Locate the cell with the specified text and output its (X, Y) center coordinate. 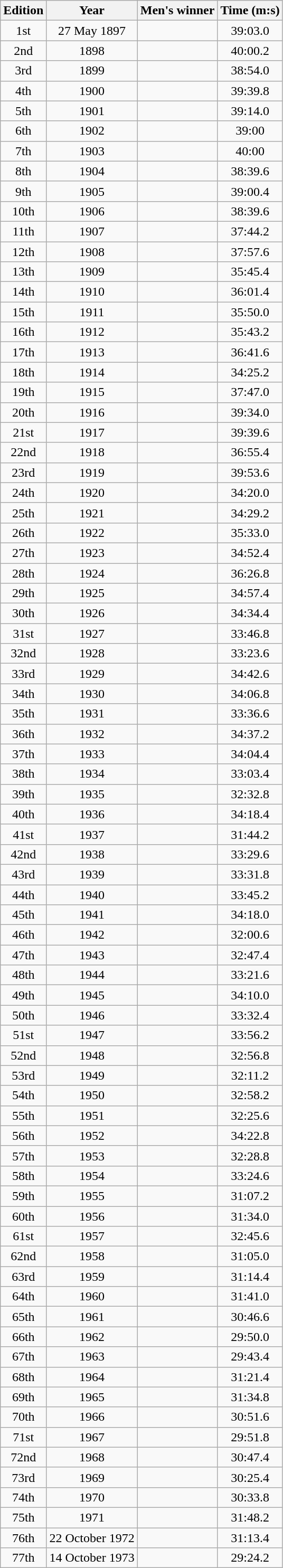
34:06.8 (250, 694)
32nd (23, 654)
36:26.8 (250, 573)
33:23.6 (250, 654)
34:34.4 (250, 613)
1919 (92, 473)
31:14.4 (250, 1277)
8th (23, 171)
1929 (92, 674)
44th (23, 895)
34:57.4 (250, 593)
24th (23, 493)
30:25.4 (250, 1477)
1904 (92, 171)
25th (23, 513)
1899 (92, 71)
63rd (23, 1277)
57th (23, 1156)
1920 (92, 493)
32:28.8 (250, 1156)
36:01.4 (250, 292)
1926 (92, 613)
15th (23, 312)
32:11.2 (250, 1075)
12th (23, 252)
32:00.6 (250, 935)
70th (23, 1417)
1911 (92, 312)
34:29.2 (250, 513)
60th (23, 1216)
37:47.0 (250, 392)
69th (23, 1397)
20th (23, 412)
1951 (92, 1116)
33:56.2 (250, 1035)
18th (23, 372)
36:41.6 (250, 352)
34:18.4 (250, 814)
33:32.4 (250, 1015)
34:52.4 (250, 553)
51st (23, 1035)
68th (23, 1377)
39th (23, 794)
33:29.6 (250, 854)
31:44.2 (250, 834)
33rd (23, 674)
76th (23, 1538)
1924 (92, 573)
22 October 1972 (92, 1538)
39:00.4 (250, 191)
1905 (92, 191)
1947 (92, 1035)
1970 (92, 1497)
39:03.0 (250, 31)
1902 (92, 131)
56th (23, 1136)
35:43.2 (250, 332)
1939 (92, 874)
64th (23, 1297)
75th (23, 1517)
1st (23, 31)
Edition (23, 11)
43rd (23, 874)
33:24.6 (250, 1176)
1898 (92, 51)
14th (23, 292)
31:13.4 (250, 1538)
1908 (92, 252)
30th (23, 613)
30:33.8 (250, 1497)
2nd (23, 51)
10th (23, 211)
35:33.0 (250, 533)
52nd (23, 1055)
1932 (92, 734)
1962 (92, 1337)
1916 (92, 412)
49th (23, 995)
1931 (92, 714)
1910 (92, 292)
1969 (92, 1477)
1936 (92, 814)
32:45.6 (250, 1236)
1923 (92, 553)
30:47.4 (250, 1457)
72nd (23, 1457)
34:37.2 (250, 734)
1933 (92, 754)
1965 (92, 1397)
35th (23, 714)
58th (23, 1176)
48th (23, 975)
Time (m:s) (250, 11)
37:44.2 (250, 231)
39:53.6 (250, 473)
50th (23, 1015)
65th (23, 1317)
1925 (92, 593)
1944 (92, 975)
33:21.6 (250, 975)
37:57.6 (250, 252)
37th (23, 754)
7th (23, 151)
1922 (92, 533)
1928 (92, 654)
1954 (92, 1176)
47th (23, 955)
71st (23, 1437)
1963 (92, 1357)
38th (23, 774)
1966 (92, 1417)
42nd (23, 854)
32:25.6 (250, 1116)
29:50.0 (250, 1337)
39:39.6 (250, 432)
1914 (92, 372)
1918 (92, 452)
1959 (92, 1277)
35:45.4 (250, 272)
34:04.4 (250, 754)
39:39.8 (250, 91)
1917 (92, 432)
1942 (92, 935)
1935 (92, 794)
67th (23, 1357)
33:45.2 (250, 895)
1930 (92, 694)
45th (23, 915)
31:34.8 (250, 1397)
1960 (92, 1297)
1940 (92, 895)
1921 (92, 513)
1968 (92, 1457)
32:32.8 (250, 794)
11th (23, 231)
34th (23, 694)
1967 (92, 1437)
29:51.8 (250, 1437)
1937 (92, 834)
19th (23, 392)
34:25.2 (250, 372)
33:03.4 (250, 774)
5th (23, 111)
17th (23, 352)
33:46.8 (250, 634)
1961 (92, 1317)
31st (23, 634)
33:31.8 (250, 874)
39:34.0 (250, 412)
53rd (23, 1075)
31:21.4 (250, 1377)
34:10.0 (250, 995)
54th (23, 1095)
4th (23, 91)
61st (23, 1236)
30:51.6 (250, 1417)
Year (92, 11)
38:54.0 (250, 71)
39:14.0 (250, 111)
1949 (92, 1075)
1927 (92, 634)
1946 (92, 1015)
35:50.0 (250, 312)
31:34.0 (250, 1216)
34:18.0 (250, 915)
32:56.8 (250, 1055)
1903 (92, 151)
1955 (92, 1196)
1964 (92, 1377)
40:00 (250, 151)
1900 (92, 91)
3rd (23, 71)
73rd (23, 1477)
40th (23, 814)
29:24.2 (250, 1558)
6th (23, 131)
1909 (92, 272)
77th (23, 1558)
1957 (92, 1236)
1912 (92, 332)
1952 (92, 1136)
14 October 1973 (92, 1558)
23rd (23, 473)
1907 (92, 231)
33:36.6 (250, 714)
1938 (92, 854)
40:00.2 (250, 51)
30:46.6 (250, 1317)
74th (23, 1497)
1958 (92, 1257)
22nd (23, 452)
26th (23, 533)
1906 (92, 211)
1956 (92, 1216)
29:43.4 (250, 1357)
1948 (92, 1055)
1934 (92, 774)
55th (23, 1116)
62nd (23, 1257)
27 May 1897 (92, 31)
32:58.2 (250, 1095)
36:55.4 (250, 452)
31:05.0 (250, 1257)
1971 (92, 1517)
Men's winner (177, 11)
16th (23, 332)
27th (23, 553)
46th (23, 935)
59th (23, 1196)
1945 (92, 995)
1943 (92, 955)
1941 (92, 915)
31:41.0 (250, 1297)
29th (23, 593)
36th (23, 734)
1915 (92, 392)
1953 (92, 1156)
66th (23, 1337)
28th (23, 573)
21st (23, 432)
34:20.0 (250, 493)
1901 (92, 111)
1913 (92, 352)
13th (23, 272)
31:07.2 (250, 1196)
41st (23, 834)
34:22.8 (250, 1136)
9th (23, 191)
1950 (92, 1095)
39:00 (250, 131)
34:42.6 (250, 674)
31:48.2 (250, 1517)
32:47.4 (250, 955)
